Return [X, Y] of the center of cell containing provided text 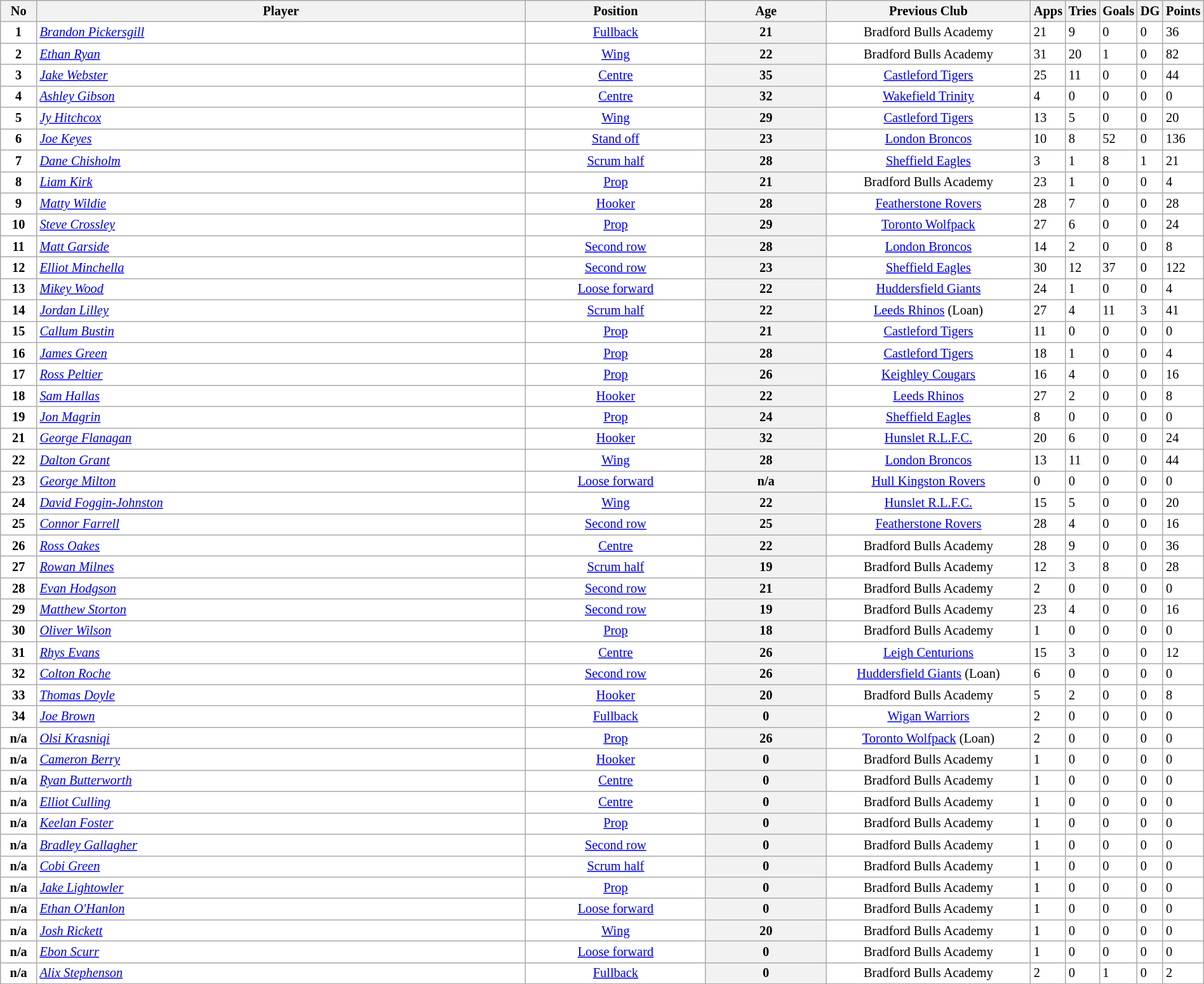
David Foggin-Johnston [281, 502]
Apps [1048, 11]
Ebon Scurr [281, 952]
35 [766, 75]
Callum Bustin [281, 332]
Player [281, 11]
Josh Rickett [281, 931]
Ethan O'Hanlon [281, 909]
James Green [281, 353]
Points [1183, 11]
Huddersfield Giants (Loan) [928, 674]
Olsi Krasniqi [281, 738]
82 [1183, 54]
Joe Brown [281, 717]
Goals [1118, 11]
Ross Oakes [281, 546]
Evan Hodgson [281, 588]
Toronto Wolfpack (Loan) [928, 738]
Brandon Pickersgill [281, 32]
37 [1118, 267]
Jake Lightowler [281, 887]
Matty Wildie [281, 203]
Ryan Butterworth [281, 781]
Previous Club [928, 11]
Jordan Lilley [281, 311]
Sam Hallas [281, 396]
Elliot Minchella [281, 267]
Ashley Gibson [281, 97]
Colton Roche [281, 674]
Ross Peltier [281, 374]
33 [19, 695]
Keighley Cougars [928, 374]
Rowan Milnes [281, 567]
Mikey Wood [281, 289]
Leeds Rhinos [928, 396]
41 [1183, 311]
Wigan Warriors [928, 717]
Matt Garside [281, 246]
Connor Farrell [281, 524]
Matthew Storton [281, 610]
17 [19, 374]
Dalton Grant [281, 460]
Oliver Wilson [281, 631]
DG [1150, 11]
136 [1183, 139]
Hull Kingston Rovers [928, 482]
Jon Magrin [281, 417]
Jake Webster [281, 75]
Bradley Gallagher [281, 845]
Keelan Foster [281, 823]
No [19, 11]
Age [766, 11]
Thomas Doyle [281, 695]
Wakefield Trinity [928, 97]
George Milton [281, 482]
Liam Kirk [281, 182]
Ethan Ryan [281, 54]
Elliot Culling [281, 802]
Cobi Green [281, 866]
Joe Keyes [281, 139]
Stand off [615, 139]
Tries [1082, 11]
Rhys Evans [281, 652]
Dane Chisholm [281, 161]
Leeds Rhinos (Loan) [928, 311]
122 [1183, 267]
Cameron Berry [281, 759]
Alix Stephenson [281, 973]
Leigh Centurions [928, 652]
Jy Hitchcox [281, 118]
Position [615, 11]
Huddersfield Giants [928, 289]
George Flanagan [281, 438]
Toronto Wolfpack [928, 225]
34 [19, 717]
52 [1118, 139]
Steve Crossley [281, 225]
